Search for the cell housing the specified text and yield its (X, Y) center coordinate. 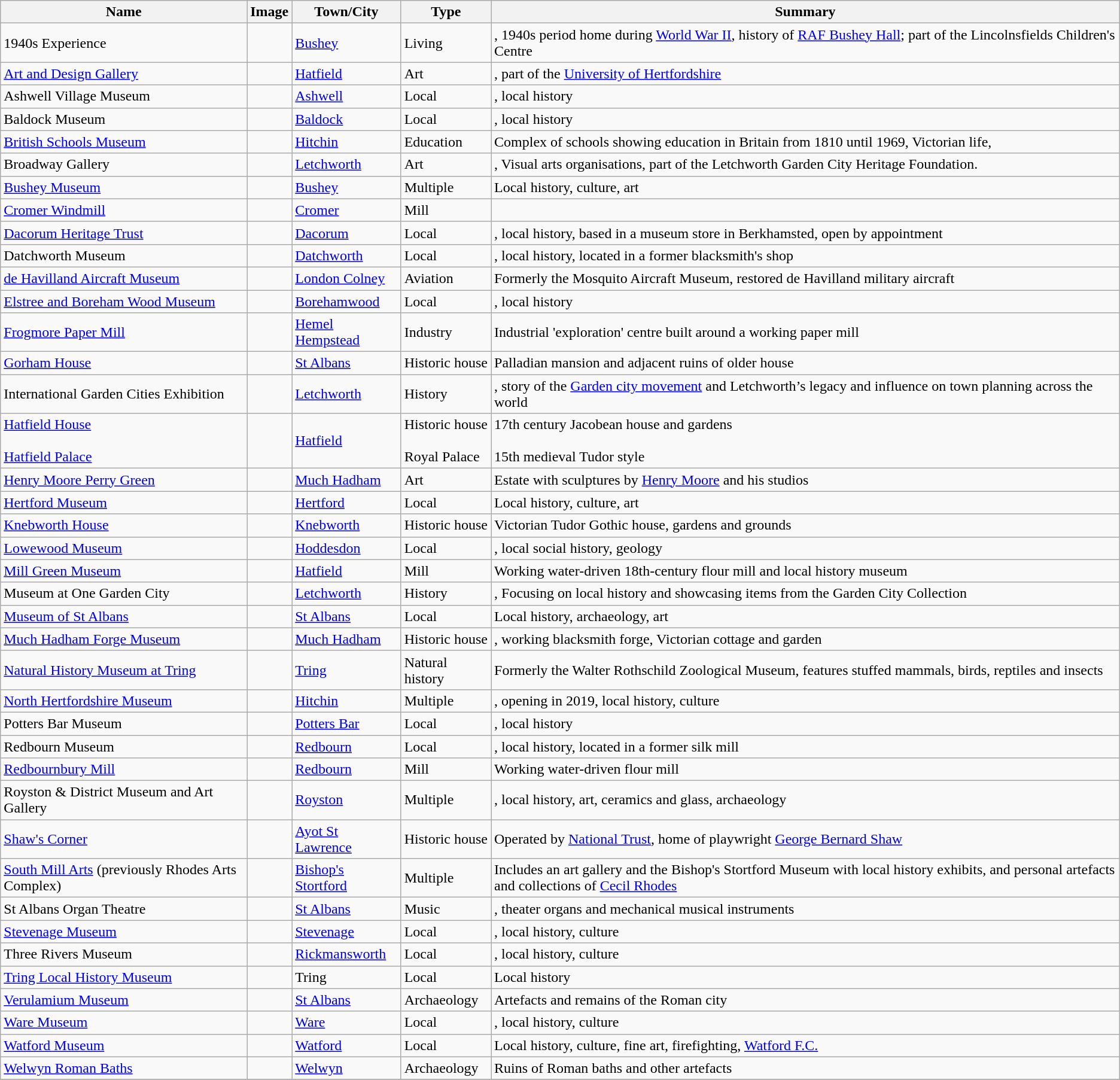
Bishop's Stortford (346, 878)
, opening in 2019, local history, culture (805, 701)
Three Rivers Museum (124, 954)
Knebworth (346, 525)
North Hertfordshire Museum (124, 701)
Bushey Museum (124, 187)
Artefacts and remains of the Roman city (805, 1000)
Formerly the Mosquito Aircraft Museum, restored de Havilland military aircraft (805, 278)
Borehamwood (346, 301)
Baldock (346, 119)
London Colney (346, 278)
Watford Museum (124, 1045)
British Schools Museum (124, 142)
Cromer Windmill (124, 210)
Cromer (346, 210)
Watford (346, 1045)
Stevenage (346, 932)
Industry (446, 333)
Local history (805, 977)
Gorham House (124, 363)
17th century Jacobean house and gardens15th medieval Tudor style (805, 441)
Living (446, 43)
, local social history, geology (805, 548)
, local history, located in a former blacksmith's shop (805, 255)
Tring Local History Museum (124, 977)
Natural History Museum at Tring (124, 670)
Knebworth House (124, 525)
Frogmore Paper Mill (124, 333)
Lowewood Museum (124, 548)
South Mill Arts (previously Rhodes Arts Complex) (124, 878)
, theater organs and mechanical musical instruments (805, 909)
1940s Experience (124, 43)
Hoddesdon (346, 548)
Complex of schools showing education in Britain from 1810 until 1969, Victorian life, (805, 142)
Hertford Museum (124, 503)
, local history, art, ceramics and glass, archaeology (805, 801)
Dacorum (346, 233)
Potters Bar Museum (124, 723)
Ashwell Village Museum (124, 96)
Ashwell (346, 96)
Verulamium Museum (124, 1000)
Aviation (446, 278)
Town/City (346, 12)
Ruins of Roman baths and other artefacts (805, 1068)
Hatfield House Hatfield Palace (124, 441)
Victorian Tudor Gothic house, gardens and grounds (805, 525)
Shaw's Corner (124, 839)
Museum at One Garden City (124, 594)
Redbourn Museum (124, 746)
Name (124, 12)
, Focusing on local history and showcasing items from the Garden City Collection (805, 594)
Welwyn Roman Baths (124, 1068)
Ware Museum (124, 1023)
Stevenage Museum (124, 932)
Hemel Hempstead (346, 333)
Datchworth (346, 255)
Elstree and Boreham Wood Museum (124, 301)
Image (269, 12)
Henry Moore Perry Green (124, 480)
Museum of St Albans (124, 616)
Baldock Museum (124, 119)
Palladian mansion and adjacent ruins of older house (805, 363)
Natural history (446, 670)
, part of the University of Hertfordshire (805, 74)
Much Hadham Forge Museum (124, 639)
Ayot St Lawrence (346, 839)
Art and Design Gallery (124, 74)
Historic house Royal Palace (446, 441)
Education (446, 142)
Local history, culture, fine art, firefighting, Watford F.C. (805, 1045)
Mill Green Museum (124, 571)
Royston & District Museum and Art Gallery (124, 801)
Dacorum Heritage Trust (124, 233)
St Albans Organ Theatre (124, 909)
Working water-driven 18th-century flour mill and local history museum (805, 571)
Operated by National Trust, home of playwright George Bernard Shaw (805, 839)
Redbournbury Mill (124, 769)
International Garden Cities Exhibition (124, 394)
Includes an art gallery and the Bishop's Stortford Museum with local history exhibits, and personal artefacts and collections of Cecil Rhodes (805, 878)
Hertford (346, 503)
Industrial 'exploration' centre built around a working paper mill (805, 333)
, Visual arts organisations, part of the Letchworth Garden City Heritage Foundation. (805, 165)
Type (446, 12)
Datchworth Museum (124, 255)
Rickmansworth (346, 954)
Estate with sculptures by Henry Moore and his studios (805, 480)
, local history, based in a museum store in Berkhamsted, open by appointment (805, 233)
, working blacksmith forge, Victorian cottage and garden (805, 639)
Working water-driven flour mill (805, 769)
Local history, archaeology, art (805, 616)
, story of the Garden city movement and Letchworth’s legacy and influence on town planning across the world (805, 394)
, local history, located in a former silk mill (805, 746)
de Havilland Aircraft Museum (124, 278)
Ware (346, 1023)
Music (446, 909)
Formerly the Walter Rothschild Zoological Museum, features stuffed mammals, birds, reptiles and insects (805, 670)
Royston (346, 801)
Summary (805, 12)
Potters Bar (346, 723)
, 1940s period home during World War II, history of RAF Bushey Hall; part of the Lincolnsfields Children's Centre (805, 43)
Broadway Gallery (124, 165)
Welwyn (346, 1068)
